Locate the cell with the specified text and output its [x, y] center coordinate. 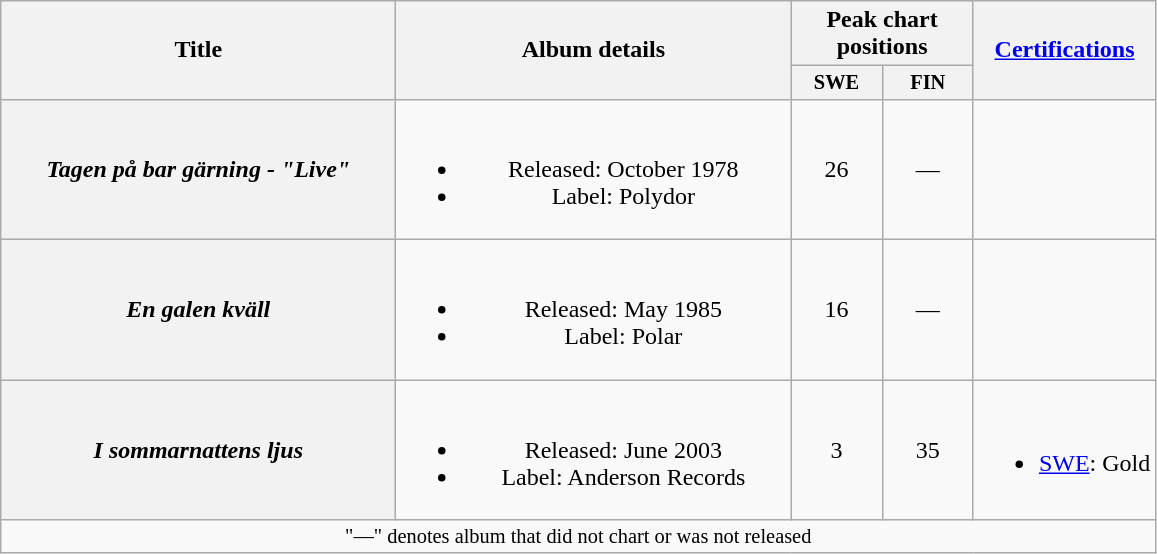
26 [836, 169]
Album details [594, 50]
En galen kväll [198, 310]
SWE: Gold [1064, 450]
Released: May 1985Label: Polar [594, 310]
35 [928, 450]
Released: October 1978Label: Polydor [594, 169]
Released: June 2003Label: Anderson Records [594, 450]
SWE [836, 83]
Tagen på bar gärning - "Live" [198, 169]
Title [198, 50]
FIN [928, 83]
Certifications [1064, 50]
I sommarnattens ljus [198, 450]
"—" denotes album that did not chart or was not released [578, 537]
Peak chart positions [882, 34]
16 [836, 310]
3 [836, 450]
